Find where the given text appears and provide that cell's center as (x, y) coordinate. 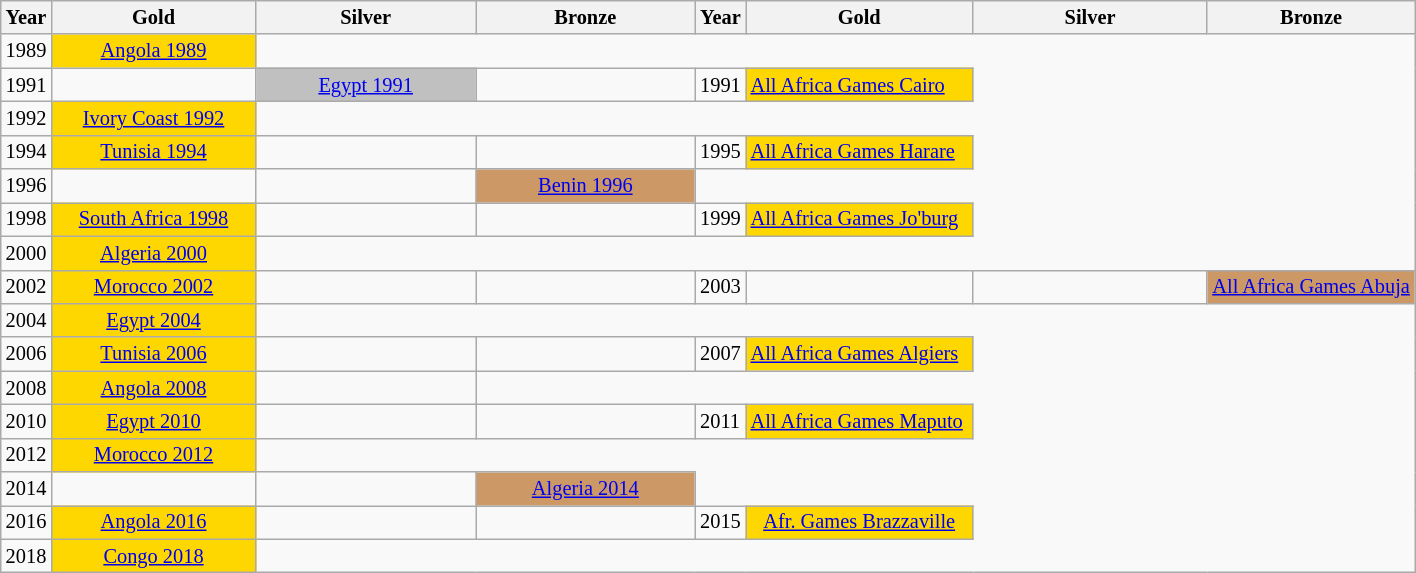
2015 (720, 522)
Congo 2018 (154, 556)
Egypt 2004 (154, 320)
Angola 1989 (154, 51)
Morocco 2012 (154, 455)
Tunisia 2006 (154, 354)
1994 (26, 152)
2007 (720, 354)
2008 (26, 388)
Egypt 1991 (366, 85)
All Africa Games Cairo (860, 85)
All Africa Games Algiers (860, 354)
Ivory Coast 1992 (154, 118)
Angola 2008 (154, 388)
All Africa Games Abuja (1310, 287)
1995 (720, 152)
All Africa Games Harare (860, 152)
1999 (720, 219)
South Africa 1998 (154, 219)
Angola 2016 (154, 522)
2010 (26, 421)
Algeria 2000 (154, 253)
2006 (26, 354)
Tunisia 1994 (154, 152)
2004 (26, 320)
All Africa Games Jo'burg (860, 219)
2018 (26, 556)
2000 (26, 253)
1989 (26, 51)
Afr. Games Brazzaville (860, 522)
Algeria 2014 (586, 489)
2012 (26, 455)
2014 (26, 489)
1998 (26, 219)
Morocco 2002 (154, 287)
All Africa Games Maputo (860, 421)
Benin 1996 (586, 186)
2003 (720, 287)
2002 (26, 287)
2011 (720, 421)
1992 (26, 118)
1996 (26, 186)
2016 (26, 522)
Egypt 2010 (154, 421)
